Locate the cell with the specified text and output its (x, y) center coordinate. 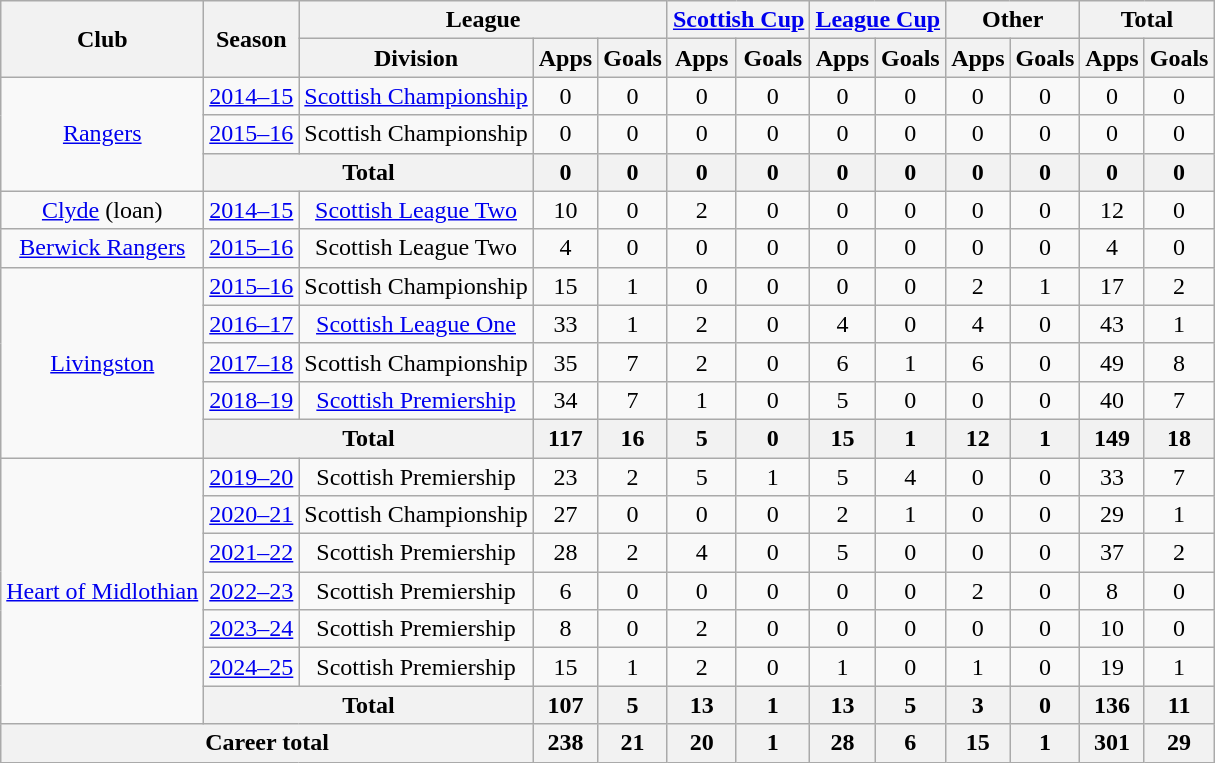
43 (1112, 324)
301 (1112, 743)
2024–25 (252, 667)
37 (1112, 553)
Season (252, 39)
17 (1112, 286)
2019–20 (252, 477)
19 (1112, 667)
League Cup (878, 20)
Career total (267, 743)
238 (565, 743)
League (484, 20)
Scottish Cup (738, 20)
35 (565, 362)
Livingston (102, 362)
Berwick Rangers (102, 248)
149 (1112, 438)
23 (565, 477)
2021–22 (252, 553)
Other (1013, 20)
16 (633, 438)
136 (1112, 705)
2017–18 (252, 362)
11 (1179, 705)
Club (102, 39)
18 (1179, 438)
2018–19 (252, 400)
Clyde (loan) (102, 210)
Rangers (102, 134)
117 (565, 438)
3 (978, 705)
Heart of Midlothian (102, 591)
49 (1112, 362)
40 (1112, 400)
2023–24 (252, 629)
107 (565, 705)
34 (565, 400)
Division (416, 58)
2016–17 (252, 324)
20 (701, 743)
21 (633, 743)
2022–23 (252, 591)
27 (565, 515)
Scottish League One (416, 324)
2020–21 (252, 515)
